Identify which cell holds the provided text, then report its [X, Y] central coordinate. 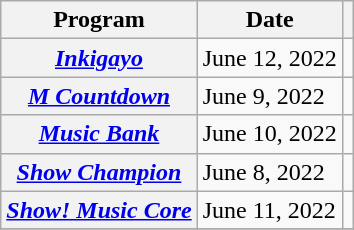
June 8, 2022 [270, 172]
June 11, 2022 [270, 210]
Program [99, 20]
Date [270, 20]
Show! Music Core [99, 210]
Show Champion [99, 172]
June 10, 2022 [270, 134]
Inkigayo [99, 58]
June 12, 2022 [270, 58]
June 9, 2022 [270, 96]
Music Bank [99, 134]
M Countdown [99, 96]
